Output the [x, y] coordinate of the center of the cell containing the given text.  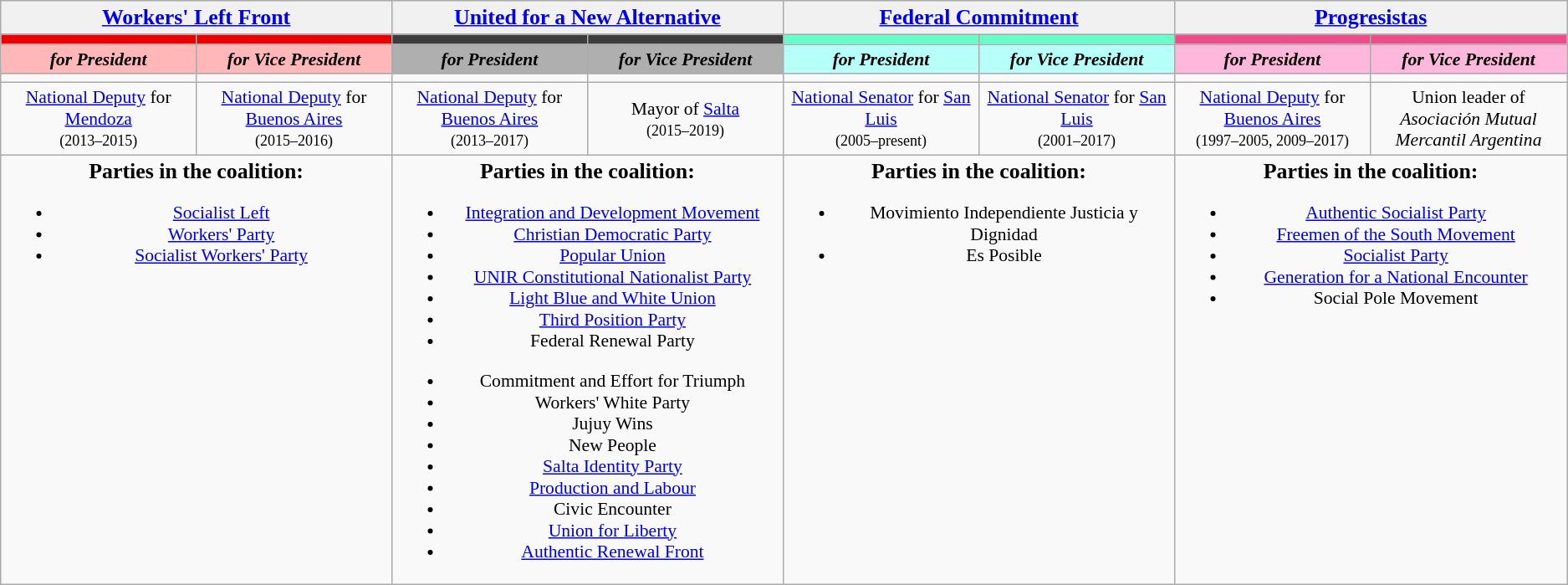
National Deputy for Mendoza(2013–2015) [99, 119]
Parties in the coalition:Socialist LeftWorkers' PartySocialist Workers' Party [197, 370]
National Senator for San Luis (2001–2017) [1077, 119]
Workers' Left Front [197, 18]
United for a New Alternative [587, 18]
Parties in the coalition:Movimiento Independiente Justicia y DignidadEs Posible [978, 370]
National Deputy for Buenos Aires(1997–2005, 2009–2017) [1273, 119]
Mayor of Salta (2015–2019) [685, 119]
National Deputy for Buenos Aires(2013–2017) [489, 119]
National Deputy for Buenos Aires(2015–2016) [294, 119]
Federal Commitment [978, 18]
Parties in the coalition:Authentic Socialist PartyFreemen of the South MovementSocialist PartyGeneration for a National EncounterSocial Pole Movement [1371, 370]
Union leader of Asociación Mutual Mercantil Argentina [1468, 119]
Progresistas [1371, 18]
National Senator for San Luis (2005–present) [881, 119]
